Scan for the cell matching the given text and deliver its (x, y) coordinate at center. 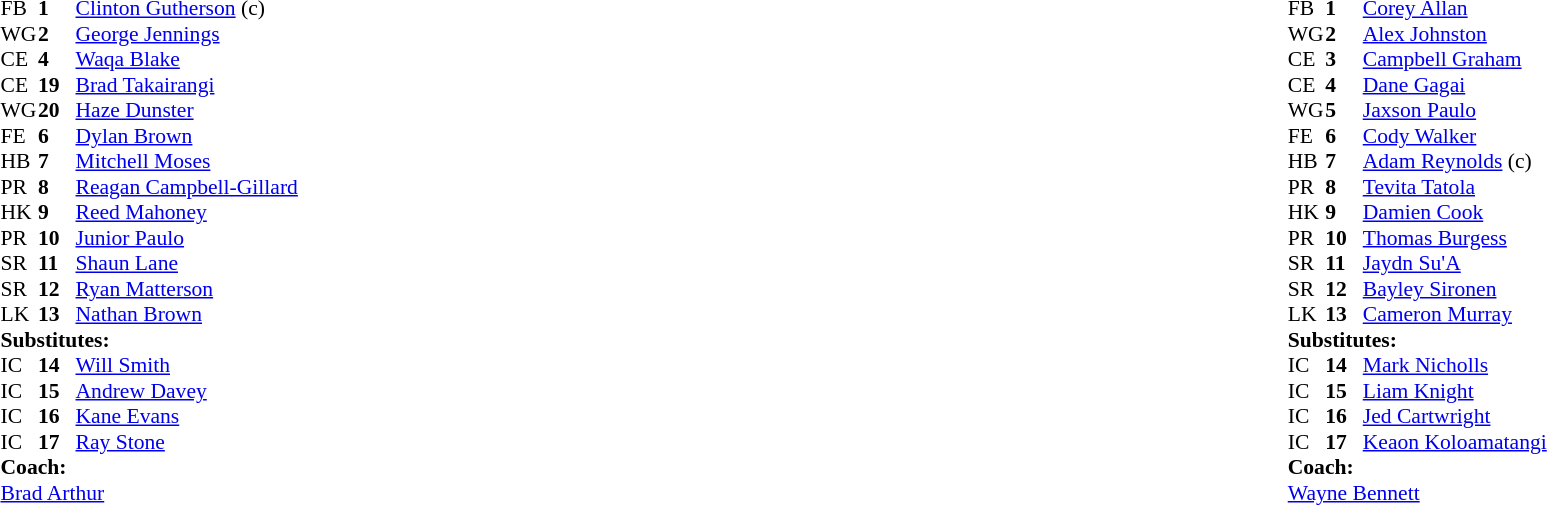
Will Smith (187, 365)
20 (57, 111)
Damien Cook (1455, 213)
Dylan Brown (187, 136)
Reed Mahoney (187, 213)
Nathan Brown (187, 315)
Campbell Graham (1455, 59)
Thomas Burgess (1455, 238)
Kane Evans (187, 417)
Haze Dunster (187, 111)
Cody Walker (1455, 136)
Andrew Davey (187, 391)
Jed Cartwright (1455, 417)
Ryan Matterson (187, 289)
Ray Stone (187, 442)
Keaon Koloamatangi (1455, 442)
Brad Takairangi (187, 85)
Liam Knight (1455, 391)
Tevita Tatola (1455, 187)
Junior Paulo (187, 238)
Jaxson Paulo (1455, 111)
Adam Reynolds (c) (1455, 161)
Alex Johnston (1455, 34)
Bayley Sironen (1455, 289)
Reagan Campbell-Gillard (187, 187)
Mitchell Moses (187, 161)
Shaun Lane (187, 263)
George Jennings (187, 34)
Jaydn Su'A (1455, 263)
Waqa Blake (187, 59)
Mark Nicholls (1455, 365)
Dane Gagai (1455, 85)
Cameron Murray (1455, 315)
5 (1344, 111)
3 (1344, 59)
19 (57, 85)
